Search for the cell housing the specified text and yield its (x, y) center coordinate. 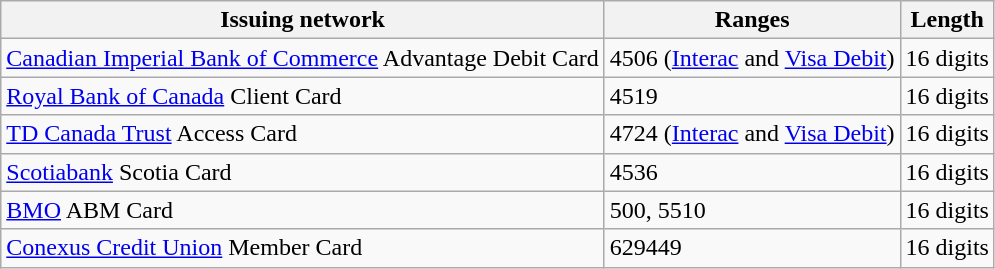
TD Canada Trust Access Card (303, 134)
Length (947, 20)
500, 5510 (752, 210)
4724 (Interac and Visa Debit) (752, 134)
Ranges (752, 20)
4519 (752, 96)
Canadian Imperial Bank of Commerce Advantage Debit Card (303, 58)
Scotiabank Scotia Card (303, 172)
4506 (Interac and Visa Debit) (752, 58)
4536 (752, 172)
Royal Bank of Canada Client Card (303, 96)
629449 (752, 248)
Issuing network (303, 20)
BMO ABM Card (303, 210)
Conexus Credit Union Member Card (303, 248)
